Locate the cell with the specified text and output its [x, y] center coordinate. 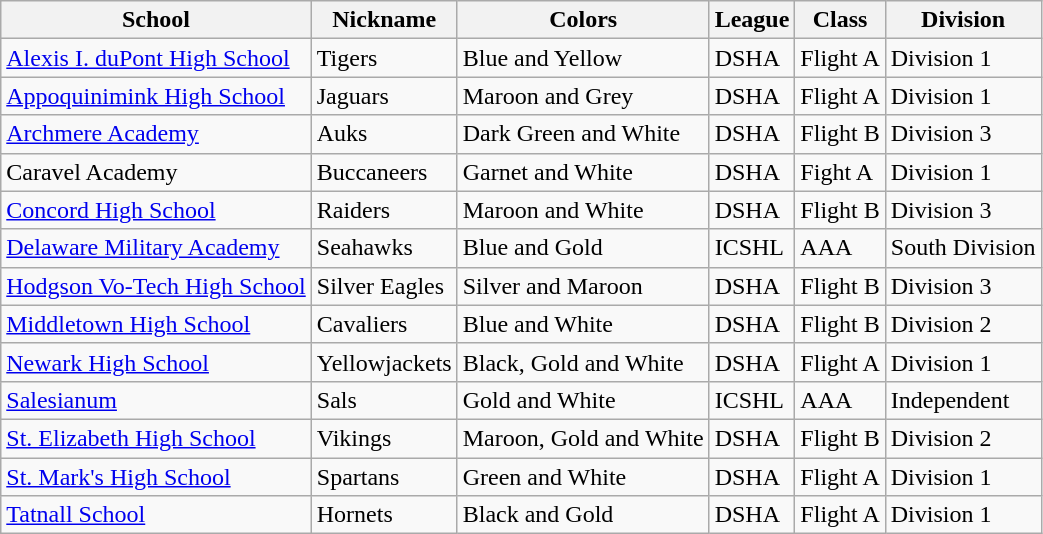
Middletown High School [156, 324]
Maroon and Grey [583, 96]
Caravel Academy [156, 172]
Fight A [840, 172]
Class [840, 20]
Yellowjackets [384, 362]
Maroon and White [583, 210]
Salesianum [156, 400]
Division [963, 20]
Blue and Gold [583, 248]
Jaguars [384, 96]
Seahawks [384, 248]
Cavaliers [384, 324]
Independent [963, 400]
Hodgson Vo-Tech High School [156, 286]
Buccaneers [384, 172]
Dark Green and White [583, 134]
Tigers [384, 58]
Silver and Maroon [583, 286]
Blue and White [583, 324]
Sals [384, 400]
Maroon, Gold and White [583, 438]
Garnet and White [583, 172]
Alexis I. duPont High School [156, 58]
League [752, 20]
St. Elizabeth High School [156, 438]
Colors [583, 20]
Tatnall School [156, 515]
South Division [963, 248]
Black and Gold [583, 515]
Silver Eagles [384, 286]
Raiders [384, 210]
Gold and White [583, 400]
Green and White [583, 477]
Auks [384, 134]
Hornets [384, 515]
Appoquinimink High School [156, 96]
School [156, 20]
Black, Gold and White [583, 362]
Newark High School [156, 362]
Concord High School [156, 210]
Archmere Academy [156, 134]
Vikings [384, 438]
St. Mark's High School [156, 477]
Blue and Yellow [583, 58]
Spartans [384, 477]
Delaware Military Academy [156, 248]
Nickname [384, 20]
